Output the (x, y) coordinate of the center of the cell containing the given text.  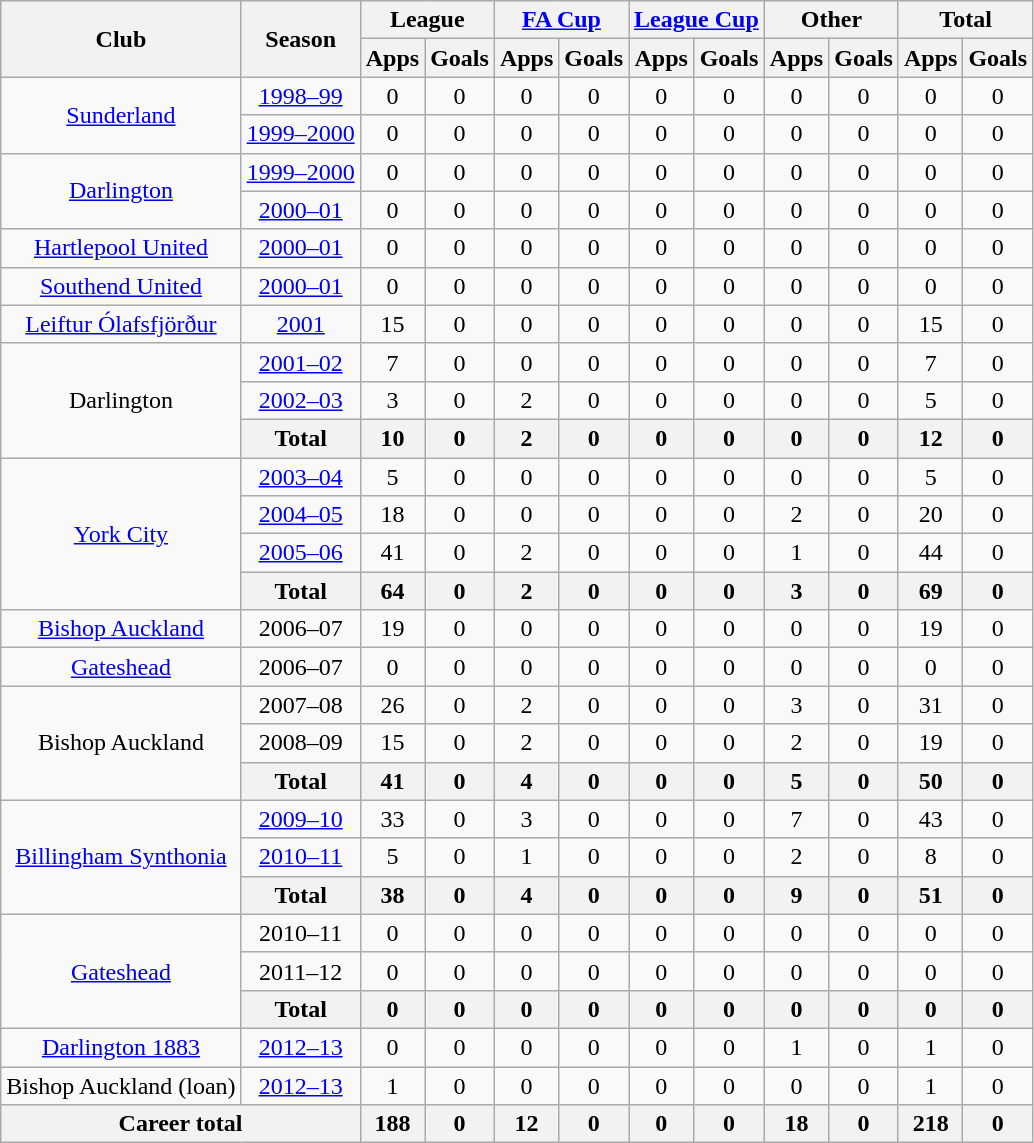
Billingham Synthonia (121, 857)
50 (930, 781)
1998–99 (300, 96)
Darlington 1883 (121, 1047)
Bishop Auckland (loan) (121, 1085)
218 (930, 1124)
2003–04 (300, 477)
FA Cup (561, 20)
33 (392, 819)
2007–08 (300, 705)
2009–10 (300, 819)
League Cup (697, 20)
Leiftur Ólafsfjörður (121, 324)
20 (930, 515)
51 (930, 895)
43 (930, 819)
2011–12 (300, 971)
2001 (300, 324)
64 (392, 591)
Southend United (121, 286)
44 (930, 553)
2008–09 (300, 743)
Other (831, 20)
Hartlepool United (121, 248)
188 (392, 1124)
8 (930, 857)
League (427, 20)
Sunderland (121, 115)
Season (300, 39)
2002–03 (300, 400)
Club (121, 39)
69 (930, 591)
2005–06 (300, 553)
31 (930, 705)
Career total (180, 1124)
2004–05 (300, 515)
26 (392, 705)
38 (392, 895)
York City (121, 534)
9 (796, 895)
2001–02 (300, 362)
10 (392, 438)
